For the text-containing cell, return its midpoint in (X, Y) coordinate format. 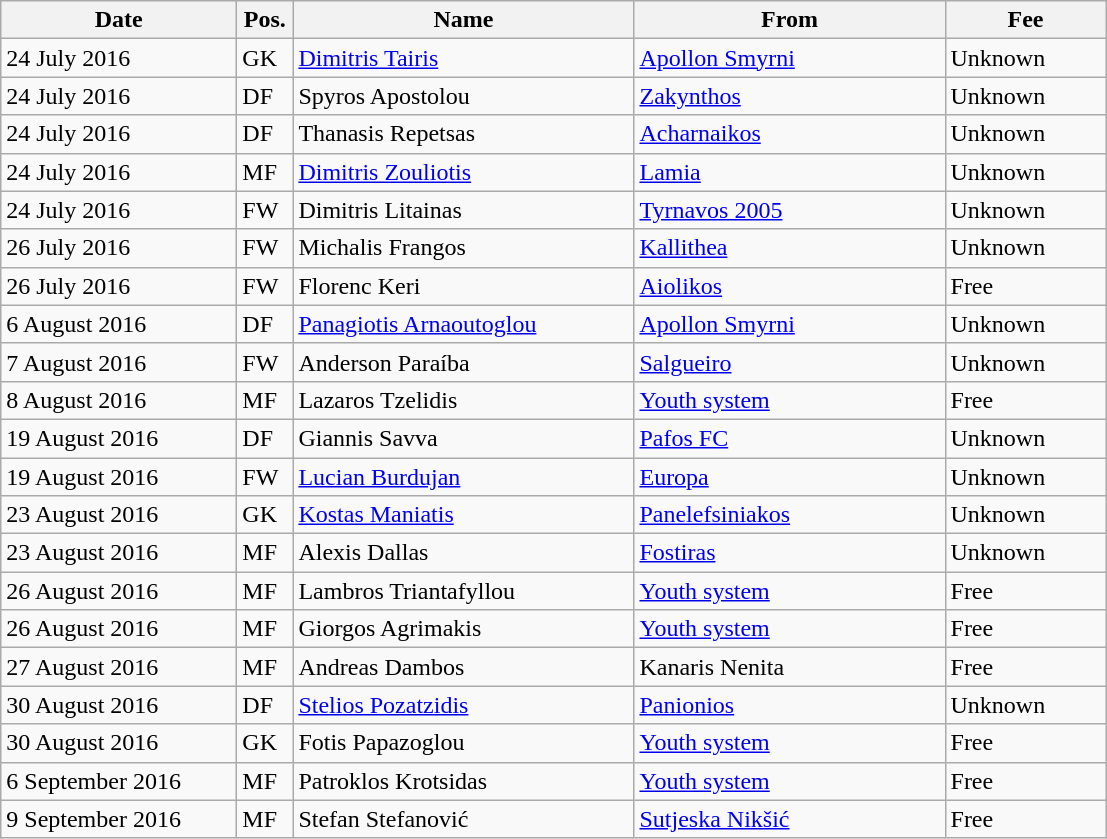
Lambros Triantafyllou (464, 591)
Europa (790, 477)
Kostas Maniatis (464, 515)
Lamia (790, 172)
Salgueiro (790, 362)
Anderson Paraíba (464, 362)
Pos. (265, 20)
Dimitris Litainas (464, 210)
Lucian Burdujan (464, 477)
Zakynthos (790, 96)
Fostiras (790, 553)
Sutjeska Nikšić (790, 819)
Florenc Keri (464, 286)
Lazaros Tzelidis (464, 400)
Panelefsiniakos (790, 515)
Giannis Savva (464, 438)
6 September 2016 (119, 781)
Dimitris Tairis (464, 58)
9 September 2016 (119, 819)
Giorgos Agrimakis (464, 629)
Alexis Dallas (464, 553)
27 August 2016 (119, 667)
Tyrnavos 2005 (790, 210)
Michalis Frangos (464, 248)
Patroklos Krotsidas (464, 781)
Acharnaikos (790, 134)
Panionios (790, 705)
Kallithea (790, 248)
Panagiotis Arnaoutoglou (464, 324)
Fee (1026, 20)
Andreas Dambos (464, 667)
Name (464, 20)
Kanaris Nenita (790, 667)
8 August 2016 (119, 400)
From (790, 20)
Spyros Apostolou (464, 96)
7 August 2016 (119, 362)
Fotis Papazoglou (464, 743)
6 August 2016 (119, 324)
Stefan Stefanović (464, 819)
Stelios Pozatzidis (464, 705)
Dimitris Zouliotis (464, 172)
Thanasis Repetsas (464, 134)
Pafos FC (790, 438)
Date (119, 20)
Aiolikos (790, 286)
